For the text-containing cell, return its midpoint in (X, Y) coordinate format. 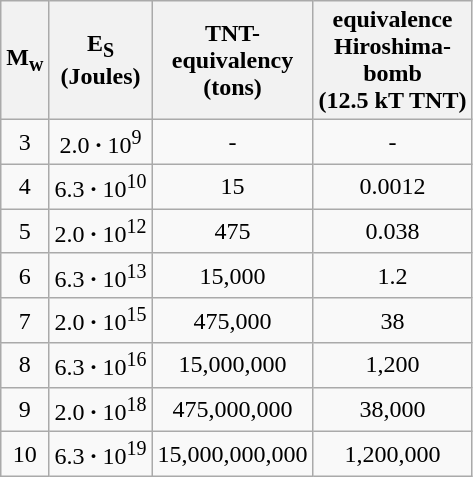
ES(Joules) (100, 60)
Mw (25, 60)
6.3 · 1013 (100, 276)
15,000,000,000 (232, 454)
2.0 · 1018 (100, 410)
38 (392, 320)
15 (232, 186)
0.0012 (392, 186)
6 (25, 276)
475,000 (232, 320)
475 (232, 232)
equivalence Hiroshima-bomb(12.5 kT TNT) (392, 60)
475,000,000 (232, 410)
1.2 (392, 276)
6.3 · 1019 (100, 454)
1,200 (392, 366)
6.3 · 1016 (100, 366)
2.0 · 1015 (100, 320)
7 (25, 320)
0.038 (392, 232)
8 (25, 366)
38,000 (392, 410)
4 (25, 186)
6.3 · 1010 (100, 186)
15,000 (232, 276)
2.0 · 109 (100, 142)
TNT-equivalency(tons) (232, 60)
1,200,000 (392, 454)
9 (25, 410)
3 (25, 142)
5 (25, 232)
2.0 · 1012 (100, 232)
15,000,000 (232, 366)
10 (25, 454)
